Detect which cell encompasses the target text, then output its (X, Y) center coordinate. 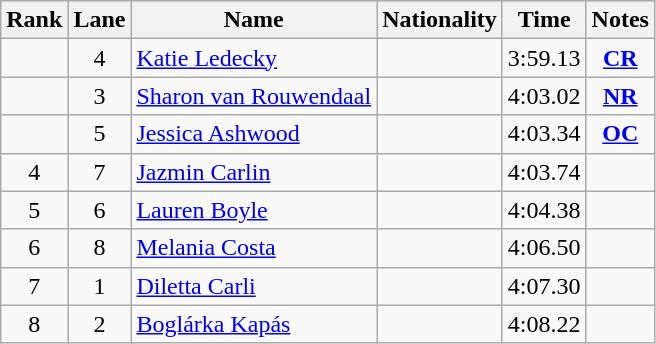
4:03.02 (544, 96)
Notes (620, 20)
2 (100, 324)
Jessica Ashwood (254, 134)
Boglárka Kapás (254, 324)
Name (254, 20)
Diletta Carli (254, 286)
4:04.38 (544, 210)
4:03.74 (544, 172)
3 (100, 96)
4:08.22 (544, 324)
4:06.50 (544, 248)
Jazmin Carlin (254, 172)
Melania Costa (254, 248)
Rank (34, 20)
Katie Ledecky (254, 58)
4:03.34 (544, 134)
4:07.30 (544, 286)
NR (620, 96)
3:59.13 (544, 58)
Nationality (440, 20)
CR (620, 58)
OC (620, 134)
Time (544, 20)
1 (100, 286)
Lauren Boyle (254, 210)
Lane (100, 20)
Sharon van Rouwendaal (254, 96)
